Scan for the cell matching the given text and deliver its [X, Y] coordinate at center. 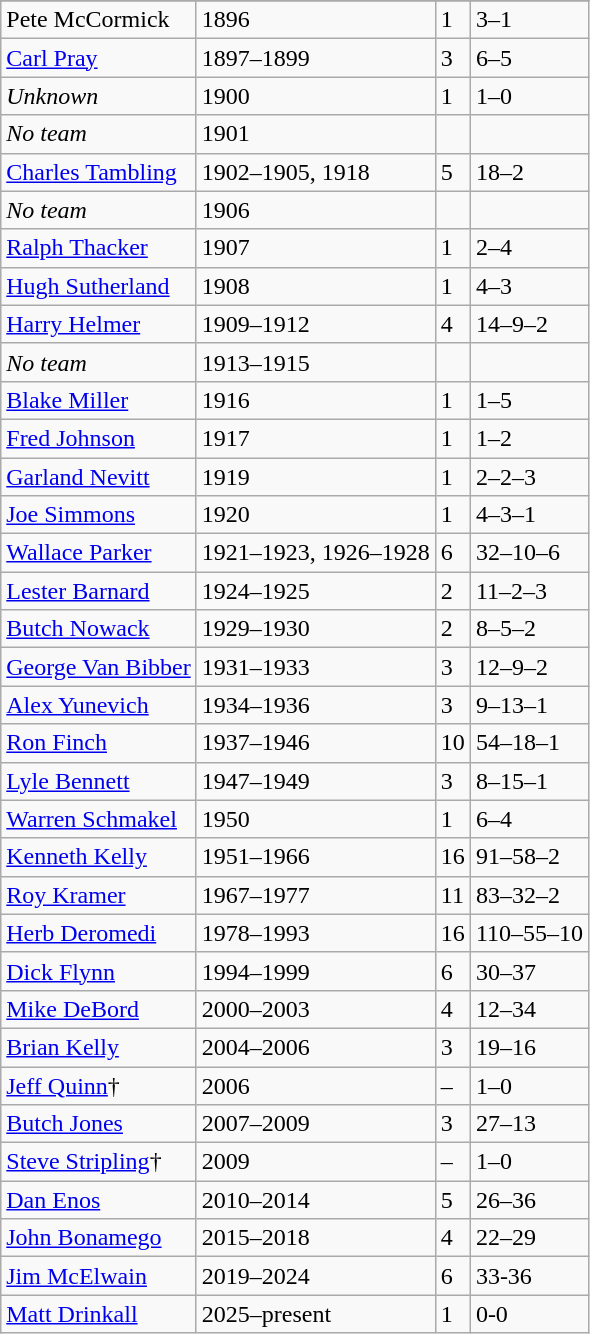
Ron Finch [98, 743]
Dan Enos [98, 1200]
1896 [316, 20]
1921–1923, 1926–1928 [316, 553]
Alex Yunevich [98, 705]
26–36 [529, 1200]
1902–1905, 1918 [316, 172]
18–2 [529, 172]
2025–present [316, 1314]
27–13 [529, 1124]
Pete McCormick [98, 20]
1967–1977 [316, 895]
1908 [316, 286]
Brian Kelly [98, 1047]
Dick Flynn [98, 971]
Kenneth Kelly [98, 857]
110–55–10 [529, 933]
George Van Bibber [98, 667]
54–18–1 [529, 743]
2019–2024 [316, 1276]
33-36 [529, 1276]
2007–2009 [316, 1124]
6–5 [529, 58]
1929–1930 [316, 629]
Wallace Parker [98, 553]
2–4 [529, 248]
30–37 [529, 971]
Garland Nevitt [98, 477]
Lester Barnard [98, 591]
1901 [316, 134]
Carl Pray [98, 58]
10 [452, 743]
2000–2003 [316, 1009]
1900 [316, 96]
32–10–6 [529, 553]
1937–1946 [316, 743]
Jim McElwain [98, 1276]
1913–1915 [316, 362]
1907 [316, 248]
Lyle Bennett [98, 781]
4–3 [529, 286]
Blake Miller [98, 400]
1917 [316, 438]
Roy Kramer [98, 895]
2015–2018 [316, 1238]
1924–1925 [316, 591]
2004–2006 [316, 1047]
83–32–2 [529, 895]
1947–1949 [316, 781]
Joe Simmons [98, 515]
91–58–2 [529, 857]
1906 [316, 210]
12–34 [529, 1009]
Fred Johnson [98, 438]
1919 [316, 477]
Charles Tambling [98, 172]
1931–1933 [316, 667]
12–9–2 [529, 667]
2006 [316, 1085]
2010–2014 [316, 1200]
1934–1936 [316, 705]
1–2 [529, 438]
22–29 [529, 1238]
Ralph Thacker [98, 248]
Harry Helmer [98, 324]
8–5–2 [529, 629]
3–1 [529, 20]
8–15–1 [529, 781]
Jeff Quinn† [98, 1085]
1978–1993 [316, 933]
Steve Stripling† [98, 1162]
1994–1999 [316, 971]
11 [452, 895]
14–9–2 [529, 324]
11–2–3 [529, 591]
19–16 [529, 1047]
0-0 [529, 1314]
6–4 [529, 819]
Unknown [98, 96]
John Bonamego [98, 1238]
Butch Jones [98, 1124]
1950 [316, 819]
1909–1912 [316, 324]
1916 [316, 400]
Herb Deromedi [98, 933]
Butch Nowack [98, 629]
1897–1899 [316, 58]
1–5 [529, 400]
2–2–3 [529, 477]
2009 [316, 1162]
1951–1966 [316, 857]
Matt Drinkall [98, 1314]
4–3–1 [529, 515]
Warren Schmakel [98, 819]
Hugh Sutherland [98, 286]
1920 [316, 515]
Mike DeBord [98, 1009]
9–13–1 [529, 705]
